Pinpoint the cell where the given text exists, returning its [X, Y] midpoint coordinate. 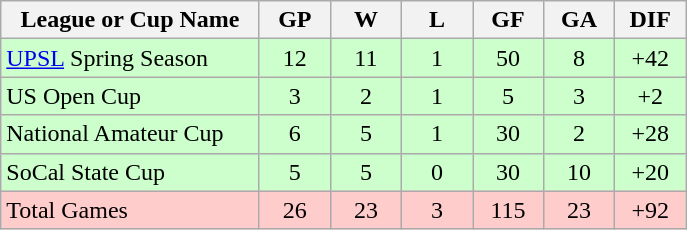
W [366, 20]
GF [508, 20]
League or Cup Name [130, 20]
Total Games [130, 210]
UPSL Spring Season [130, 58]
L [436, 20]
GP [294, 20]
50 [508, 58]
+2 [650, 96]
11 [366, 58]
DIF [650, 20]
26 [294, 210]
0 [436, 172]
+42 [650, 58]
6 [294, 134]
+28 [650, 134]
National Amateur Cup [130, 134]
GA [580, 20]
10 [580, 172]
US Open Cup [130, 96]
12 [294, 58]
8 [580, 58]
+20 [650, 172]
SoCal State Cup [130, 172]
+92 [650, 210]
115 [508, 210]
